Capture the cell that displays the provided text and extract its [x, y] central coordinate. 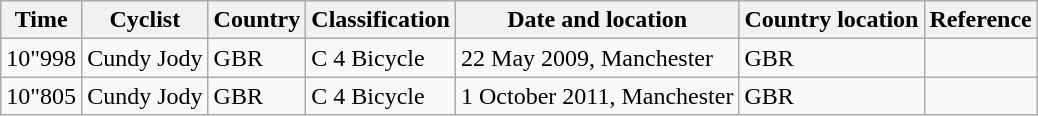
22 May 2009, Manchester [598, 58]
Country location [832, 20]
10"805 [42, 96]
Date and location [598, 20]
Cyclist [145, 20]
Classification [381, 20]
10"998 [42, 58]
Reference [980, 20]
1 October 2011, Manchester [598, 96]
Time [42, 20]
Country [257, 20]
